Extract the [x, y] coordinate from the center of the cell holding the provided text.  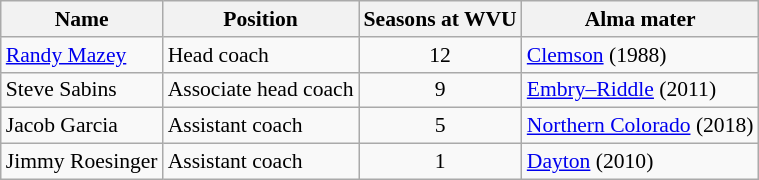
Northern Colorado (2018) [640, 126]
Clemson (1988) [640, 55]
Seasons at WVU [440, 19]
Jimmy Roesinger [82, 162]
Alma mater [640, 19]
Steve Sabins [82, 90]
Dayton (2010) [640, 162]
Name [82, 19]
Jacob Garcia [82, 126]
9 [440, 90]
Embry–Riddle (2011) [640, 90]
Randy Mazey [82, 55]
5 [440, 126]
Position [261, 19]
Associate head coach [261, 90]
1 [440, 162]
12 [440, 55]
Head coach [261, 55]
